From the cell containing the given text, extract its center point as [x, y] coordinate. 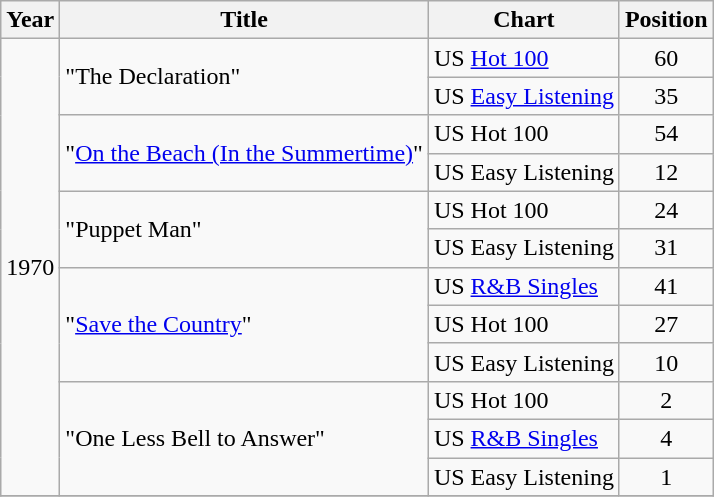
24 [666, 210]
Title [244, 20]
Chart [524, 20]
54 [666, 134]
"The Declaration" [244, 77]
"One Less Bell to Answer" [244, 438]
1 [666, 477]
Year [30, 20]
60 [666, 58]
31 [666, 248]
10 [666, 362]
2 [666, 400]
12 [666, 172]
4 [666, 438]
1970 [30, 268]
"On the Beach (In the Summertime)" [244, 153]
Position [666, 20]
41 [666, 286]
"Puppet Man" [244, 229]
35 [666, 96]
27 [666, 324]
"Save the Country" [244, 324]
